For the text-containing cell, return its midpoint in [x, y] coordinate format. 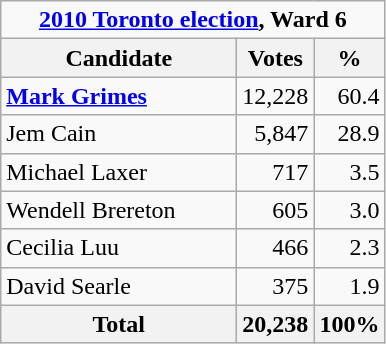
Jem Cain [119, 134]
Cecilia Luu [119, 248]
2010 Toronto election, Ward 6 [193, 20]
% [350, 58]
Candidate [119, 58]
2.3 [350, 248]
3.5 [350, 172]
717 [276, 172]
Wendell Brereton [119, 210]
375 [276, 286]
28.9 [350, 134]
Mark Grimes [119, 96]
466 [276, 248]
3.0 [350, 210]
60.4 [350, 96]
Michael Laxer [119, 172]
605 [276, 210]
1.9 [350, 286]
5,847 [276, 134]
David Searle [119, 286]
Total [119, 324]
12,228 [276, 96]
Votes [276, 58]
20,238 [276, 324]
100% [350, 324]
